Extract the (x, y) coordinate from the center of the cell holding the provided text.  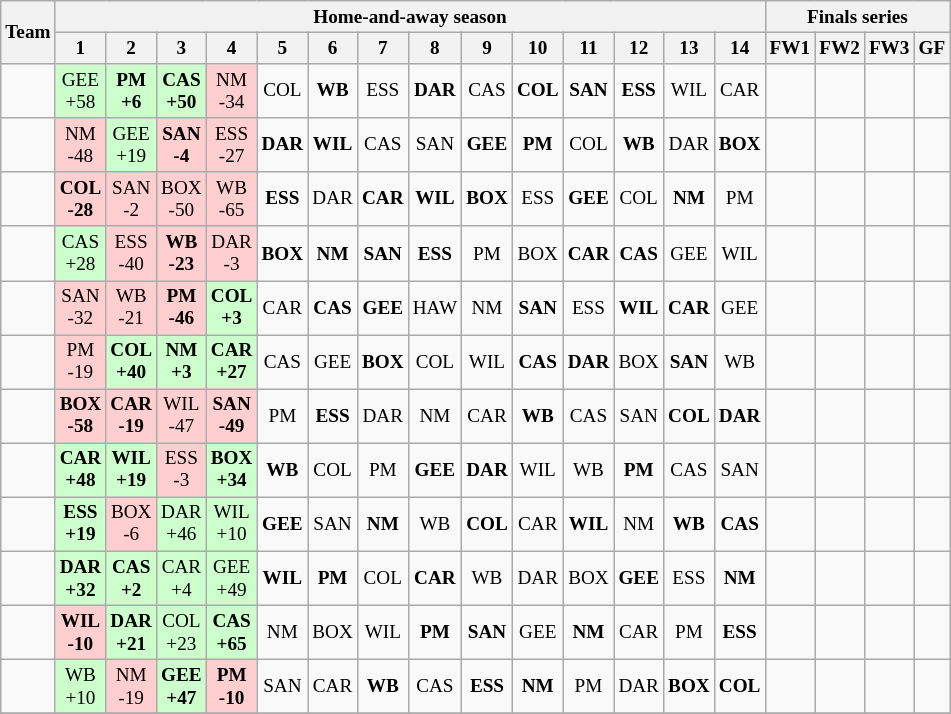
HAW (434, 307)
CAR+4 (182, 578)
BOX-6 (132, 524)
GEE+19 (132, 145)
GEE+58 (80, 91)
13 (690, 48)
SAN-49 (232, 416)
DAR-3 (232, 253)
NM+3 (182, 362)
4 (232, 48)
CAS+28 (80, 253)
SAN-32 (80, 307)
WIL-47 (182, 416)
PM-46 (182, 307)
ESS-3 (182, 470)
WB-23 (182, 253)
CAS+65 (232, 632)
FW3 (889, 48)
Home-and-away season (410, 17)
COL+23 (182, 632)
CAS+2 (132, 578)
12 (639, 48)
7 (382, 48)
3 (182, 48)
DAR+46 (182, 524)
NM-48 (80, 145)
CAR-19 (132, 416)
PM-19 (80, 362)
14 (740, 48)
8 (434, 48)
1 (80, 48)
Finals series (858, 17)
CAR+48 (80, 470)
DAR+32 (80, 578)
Team (28, 32)
GEE+49 (232, 578)
ESS-40 (132, 253)
GF (932, 48)
WIL+19 (132, 470)
WIL+10 (232, 524)
FW2 (840, 48)
FW1 (790, 48)
PM+6 (132, 91)
ESS+19 (80, 524)
NM-19 (132, 686)
2 (132, 48)
11 (588, 48)
WIL-10 (80, 632)
GEE+47 (182, 686)
5 (282, 48)
DAR+21 (132, 632)
PM-10 (232, 686)
BOX-50 (182, 199)
CAR+27 (232, 362)
BOX+34 (232, 470)
ESS-27 (232, 145)
WB+10 (80, 686)
COL-28 (80, 199)
NM-34 (232, 91)
6 (333, 48)
10 (538, 48)
COL+3 (232, 307)
SAN-4 (182, 145)
CAS+50 (182, 91)
SAN-2 (132, 199)
WB-21 (132, 307)
BOX-58 (80, 416)
WB-65 (232, 199)
COL+40 (132, 362)
9 (488, 48)
